Capture the cell that displays the provided text and extract its [X, Y] central coordinate. 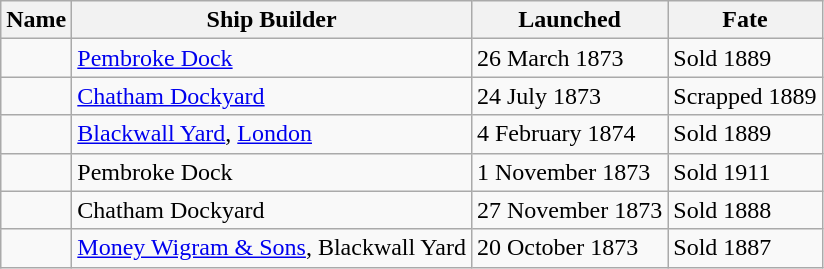
Scrapped 1889 [745, 96]
26 March 1873 [569, 58]
Name [36, 20]
Money Wigram & Sons, Blackwall Yard [272, 248]
Launched [569, 20]
Ship Builder [272, 20]
4 February 1874 [569, 134]
Blackwall Yard, London [272, 134]
24 July 1873 [569, 96]
1 November 1873 [569, 172]
Sold 1887 [745, 248]
Sold 1888 [745, 210]
Fate [745, 20]
20 October 1873 [569, 248]
27 November 1873 [569, 210]
Sold 1911 [745, 172]
